Return [x, y] of the center of cell containing provided text 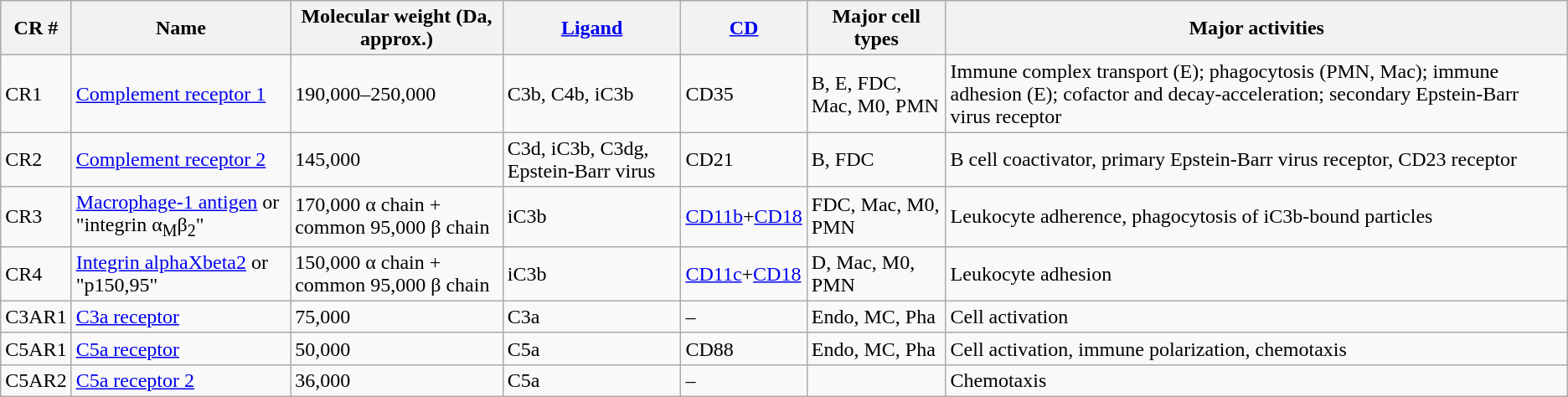
Complement receptor 1 [181, 94]
C5AR1 [36, 348]
Leukocyte adherence, phagocytosis of iC3b-bound particles [1256, 216]
Ligand [591, 28]
CD [744, 28]
CR4 [36, 273]
150,000 α chain + common 95,000 β chain [397, 273]
CD88 [744, 348]
Immune complex transport (E); phagocytosis (PMN, Mac); immune adhesion (E); cofactor and decay-acceleration; secondary Epstein-Barr virus receptor [1256, 94]
C3a receptor [181, 317]
75,000 [397, 317]
C3d, iC3b, C3dg, Epstein-Barr virus [591, 159]
Leukocyte adhesion [1256, 273]
Cell activation, immune polarization, chemotaxis [1256, 348]
36,000 [397, 380]
CR1 [36, 94]
Name [181, 28]
C3b, C4b, iC3b [591, 94]
170,000 α chain + common 95,000 β chain [397, 216]
C5AR2 [36, 380]
B, FDC [876, 159]
B cell coactivator, primary Epstein-Barr virus receptor, CD23 receptor [1256, 159]
Major cell types [876, 28]
145,000 [397, 159]
Molecular weight (Da, approx.) [397, 28]
CR # [36, 28]
C5a receptor 2 [181, 380]
CD21 [744, 159]
Major activities [1256, 28]
B, E, FDC, Mac, M0, PMN [876, 94]
C3AR1 [36, 317]
C3a [591, 317]
CR3 [36, 216]
Macrophage-1 antigen or "integrin αMβ2" [181, 216]
CD11b+CD18 [744, 216]
50,000 [397, 348]
CR2 [36, 159]
CD35 [744, 94]
D, Mac, M0, PMN [876, 273]
FDC, Mac, M0, PMN [876, 216]
Integrin alphaXbeta2 or "p150,95" [181, 273]
CD11c+CD18 [744, 273]
C5a receptor [181, 348]
190,000–250,000 [397, 94]
Chemotaxis [1256, 380]
Cell activation [1256, 317]
Complement receptor 2 [181, 159]
